Return the (x, y) coordinate for the center point of the cell that contains the specified text.  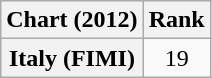
Rank (176, 20)
Chart (2012) (72, 20)
Italy (FIMI) (72, 58)
19 (176, 58)
